For the text-containing cell, return its midpoint in (x, y) coordinate format. 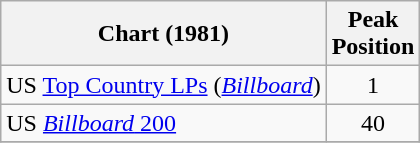
40 (373, 123)
US Top Country LPs (Billboard) (164, 85)
Chart (1981) (164, 34)
1 (373, 85)
US Billboard 200 (164, 123)
PeakPosition (373, 34)
